Determine the (X, Y) coordinate at the center of the cell enclosing the given text.  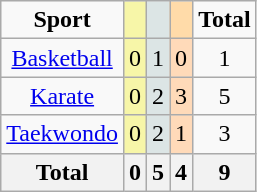
Sport (62, 20)
Basketball (62, 58)
Karate (62, 96)
9 (225, 172)
Taekwondo (62, 134)
4 (182, 172)
